Determine the [X, Y] coordinate at the center of the cell enclosing the given text.  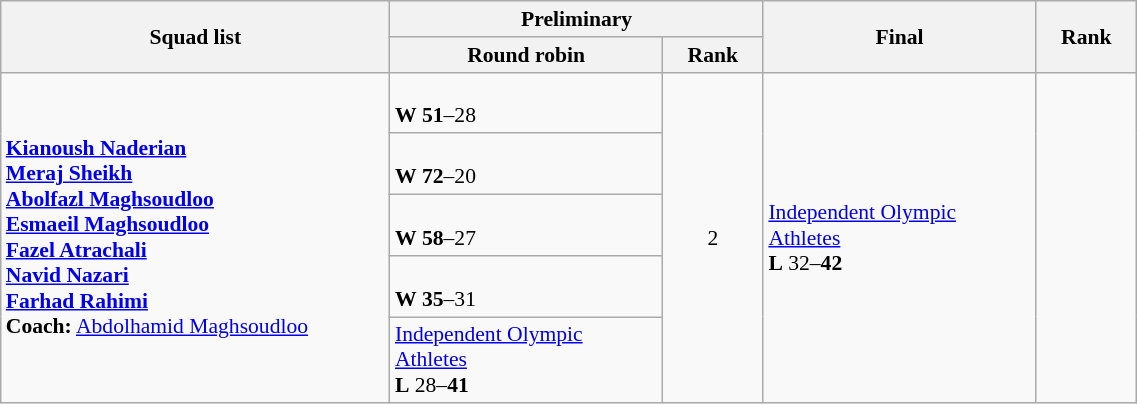
Final [899, 36]
W 51–28 [526, 102]
Round robin [526, 55]
2 [712, 238]
W 35–31 [526, 286]
Squad list [196, 36]
Kianoush NaderianMeraj SheikhAbolfazl MaghsoudlooEsmaeil MaghsoudlooFazel AtrachaliNavid NazariFarhad RahimiCoach: Abdolhamid Maghsoudloo [196, 238]
Independent Olympic AthletesL 28–41 [526, 360]
Independent Olympic AthletesL 32–42 [899, 238]
W 72–20 [526, 164]
Preliminary [576, 19]
W 58–27 [526, 226]
